Scan for the cell matching the given text and deliver its (x, y) coordinate at center. 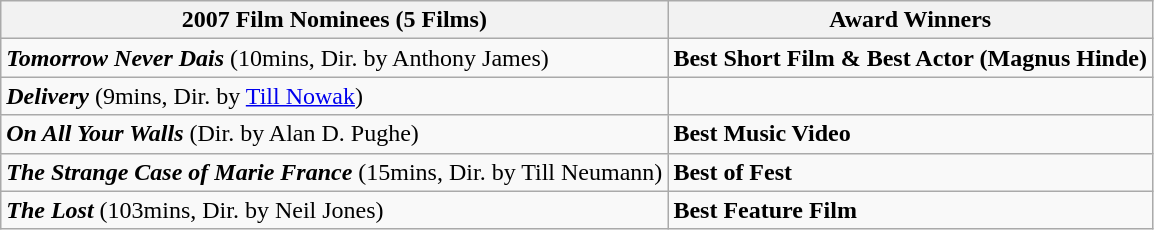
Award Winners (910, 20)
Best of Fest (910, 172)
The Strange Case of Marie France (15mins, Dir. by Till Neumann) (334, 172)
2007 Film Nominees (5 Films) (334, 20)
Delivery (9mins, Dir. by Till Nowak) (334, 96)
On All Your Walls (Dir. by Alan D. Pughe) (334, 134)
Tomorrow Never Dais (10mins, Dir. by Anthony James) (334, 58)
Best Feature Film (910, 210)
Best Short Film & Best Actor (Magnus Hinde) (910, 58)
The Lost (103mins, Dir. by Neil Jones) (334, 210)
Best Music Video (910, 134)
